Capture the cell that displays the provided text and extract its (X, Y) central coordinate. 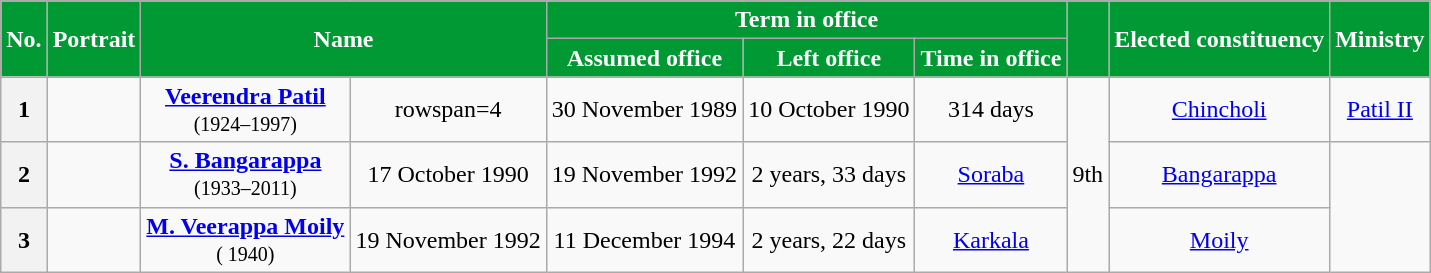
Karkala (991, 240)
Moily (1220, 240)
11 December 1994 (644, 240)
2 years, 33 days (829, 174)
Ministry (1380, 39)
Time in office (991, 58)
17 October 1990 (448, 174)
1 (24, 110)
Term in office (806, 20)
314 days (991, 110)
Soraba (991, 174)
Chincholi (1220, 110)
2 (24, 174)
Left office (829, 58)
rowspan=4 (448, 110)
30 November 1989 (644, 110)
Patil II (1380, 110)
10 October 1990 (829, 110)
S. Bangarappa(1933–2011) (246, 174)
Name (344, 39)
3 (24, 240)
9th (1088, 174)
M. Veerappa Moily( 1940) (246, 240)
Assumed office (644, 58)
Bangarappa (1220, 174)
2 years, 22 days (829, 240)
Elected constituency (1220, 39)
Veerendra Patil(1924–1997) (246, 110)
Portrait (94, 39)
No. (24, 39)
